Determine the [X, Y] coordinate at the center of the cell enclosing the given text.  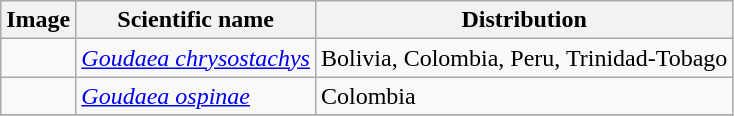
Distribution [524, 20]
Colombia [524, 96]
Goudaea chrysostachys [196, 58]
Image [38, 20]
Scientific name [196, 20]
Bolivia, Colombia, Peru, Trinidad-Tobago [524, 58]
Goudaea ospinae [196, 96]
